Identify which cell holds the provided text, then report its (x, y) central coordinate. 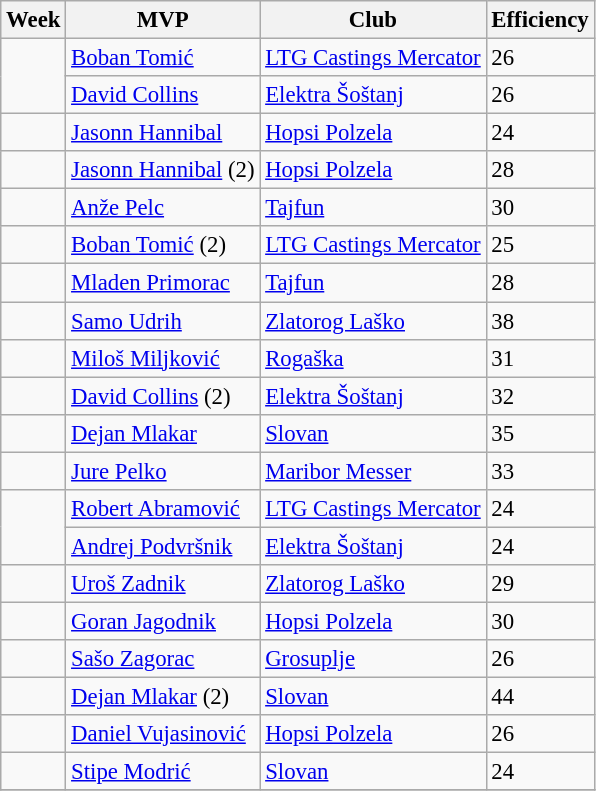
Anže Pelc (163, 208)
29 (540, 584)
Robert Abramović (163, 509)
32 (540, 396)
Jure Pelko (163, 471)
Maribor Messer (373, 471)
Week (34, 20)
Grosuplje (373, 659)
25 (540, 245)
33 (540, 471)
Uroš Zadnik (163, 584)
Dejan Mlakar (163, 433)
Stipe Modrić (163, 772)
Daniel Vujasinović (163, 734)
David Collins (163, 95)
Samo Udrih (163, 321)
44 (540, 697)
David Collins (2) (163, 396)
Jasonn Hannibal (2) (163, 170)
MVP (163, 20)
Mladen Primorac (163, 283)
31 (540, 358)
Efficiency (540, 20)
Andrej Podvršnik (163, 546)
Miloš Miljković (163, 358)
Goran Jagodnik (163, 621)
Boban Tomić (2) (163, 245)
Rogaška (373, 358)
Sašo Zagorac (163, 659)
Dejan Mlakar (2) (163, 697)
38 (540, 321)
Jasonn Hannibal (163, 133)
Boban Tomić (163, 58)
35 (540, 433)
Club (373, 20)
